Extract the [x, y] coordinate from the center of the cell holding the provided text.  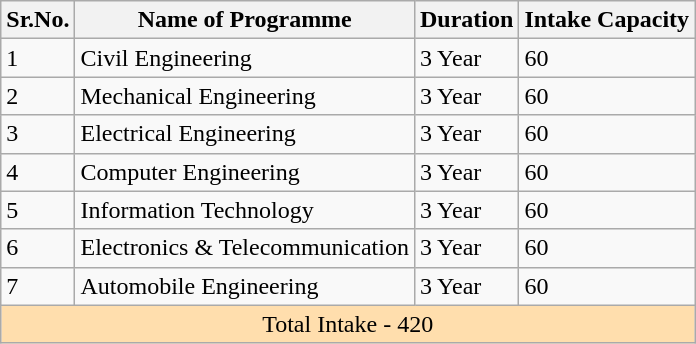
5 [38, 210]
Sr.No. [38, 20]
Total Intake - 420 [348, 324]
Mechanical Engineering [245, 96]
7 [38, 286]
1 [38, 58]
Intake Capacity [607, 20]
Computer Engineering [245, 172]
Information Technology [245, 210]
4 [38, 172]
Electronics & Telecommunication [245, 248]
6 [38, 248]
3 [38, 134]
Civil Engineering [245, 58]
2 [38, 96]
Name of Programme [245, 20]
Duration [466, 20]
Electrical Engineering [245, 134]
Automobile Engineering [245, 286]
